Identify which cell holds the provided text, then report its (X, Y) central coordinate. 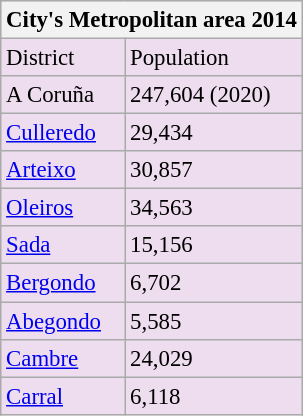
5,585 (214, 321)
Population (214, 57)
30,857 (214, 170)
Cambre (63, 358)
Culleredo (63, 133)
24,029 (214, 358)
247,604 (2020) (214, 95)
Arteixo (63, 170)
29,434 (214, 133)
Abegondo (63, 321)
Bergondo (63, 283)
6,702 (214, 283)
Carral (63, 396)
6,118 (214, 396)
A Coruña (63, 95)
15,156 (214, 245)
Oleiros (63, 208)
City's Metropolitan area 2014 (152, 20)
Sada (63, 245)
34,563 (214, 208)
District (63, 57)
